Scan for the cell matching the given text and deliver its (x, y) coordinate at center. 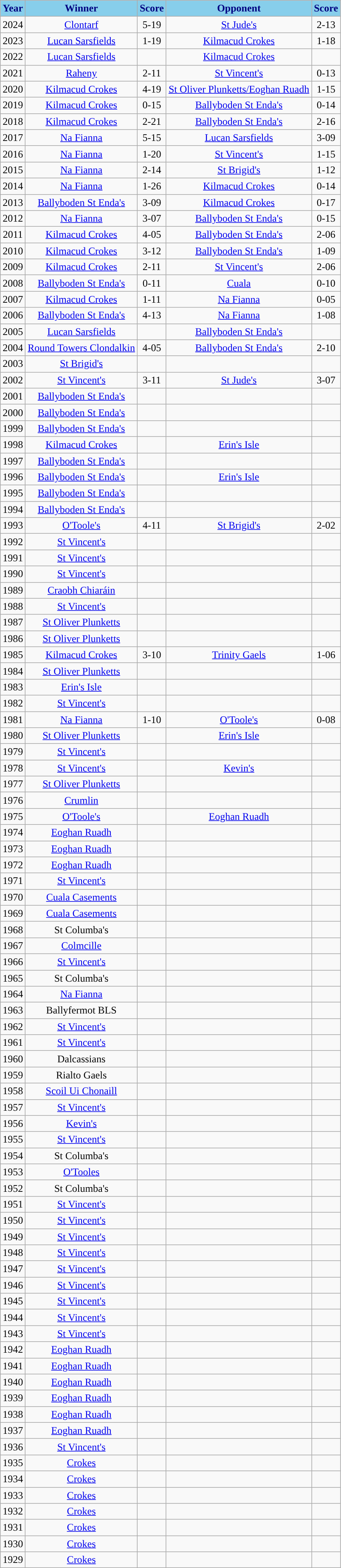
2-21 (152, 121)
Craobh Chiaráin (82, 590)
1946 (13, 1285)
1975 (13, 816)
0-11 (152, 283)
1982 (13, 703)
1992 (13, 542)
2-14 (152, 170)
St Oliver Plunketts/Eoghan Ruadh (239, 89)
1957 (13, 1107)
2-13 (326, 25)
1958 (13, 1091)
0-10 (326, 283)
O'Tooles (82, 1172)
1967 (13, 946)
2001 (13, 396)
1959 (13, 1075)
Colmcille (82, 946)
1980 (13, 736)
4-19 (152, 89)
2019 (13, 105)
1-08 (326, 315)
Cuala (239, 283)
1995 (13, 493)
1990 (13, 574)
1-19 (152, 41)
1942 (13, 1350)
2002 (13, 380)
1-06 (326, 655)
1940 (13, 1382)
2006 (13, 315)
1-12 (326, 170)
0-17 (326, 203)
1972 (13, 865)
Crumlin (82, 800)
1936 (13, 1447)
1938 (13, 1414)
1956 (13, 1123)
1943 (13, 1334)
2021 (13, 73)
1933 (13, 1495)
2-02 (326, 526)
1994 (13, 510)
1955 (13, 1140)
1963 (13, 1011)
2-10 (326, 348)
1949 (13, 1237)
2023 (13, 41)
Ballyfermot BLS (82, 1011)
1930 (13, 1544)
2011 (13, 235)
1999 (13, 428)
1961 (13, 1043)
1937 (13, 1430)
2003 (13, 364)
3-12 (152, 251)
2022 (13, 57)
1978 (13, 768)
2020 (13, 89)
1952 (13, 1188)
1939 (13, 1398)
1-26 (152, 186)
1929 (13, 1560)
4-13 (152, 315)
1960 (13, 1059)
Winner (82, 8)
2000 (13, 412)
Scoil Ui Chonaill (82, 1091)
1-10 (152, 720)
1973 (13, 849)
1935 (13, 1463)
Raheny (82, 73)
1969 (13, 913)
2024 (13, 25)
2007 (13, 299)
3-10 (152, 655)
2005 (13, 332)
4-11 (152, 526)
1947 (13, 1269)
2015 (13, 170)
1988 (13, 606)
1931 (13, 1528)
3-11 (152, 380)
1945 (13, 1301)
0-13 (326, 73)
1981 (13, 720)
Year (13, 8)
1993 (13, 526)
1985 (13, 655)
1948 (13, 1253)
1987 (13, 622)
5-15 (152, 138)
2017 (13, 138)
1970 (13, 897)
1-11 (152, 299)
1950 (13, 1220)
Trinity Gaels (239, 655)
1998 (13, 445)
1983 (13, 687)
2004 (13, 348)
Rialto Gaels (82, 1075)
1974 (13, 833)
2018 (13, 121)
2009 (13, 267)
2012 (13, 219)
Round Towers Clondalkin (82, 348)
1996 (13, 477)
1944 (13, 1317)
1954 (13, 1156)
1-20 (152, 154)
1976 (13, 800)
1951 (13, 1204)
Dalcassians (82, 1059)
1984 (13, 671)
0-08 (326, 720)
2-16 (326, 121)
1979 (13, 752)
1991 (13, 558)
1962 (13, 1027)
2010 (13, 251)
1932 (13, 1512)
0-05 (326, 299)
1953 (13, 1172)
1964 (13, 994)
1971 (13, 881)
5-19 (152, 25)
1-18 (326, 41)
2016 (13, 154)
1977 (13, 784)
1-09 (326, 251)
1934 (13, 1479)
2013 (13, 203)
1965 (13, 978)
1968 (13, 929)
Opponent (239, 8)
1941 (13, 1366)
1989 (13, 590)
1986 (13, 639)
Clontarf (82, 25)
1997 (13, 461)
2008 (13, 283)
2014 (13, 186)
1966 (13, 962)
